Return [X, Y] of the center of cell containing provided text 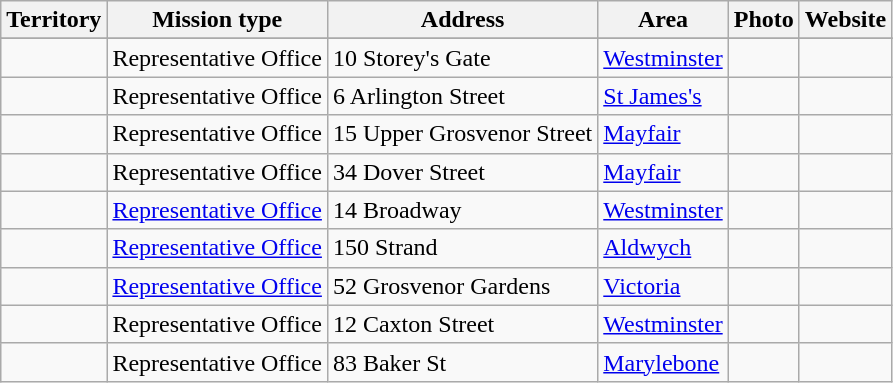
83 Baker St [462, 362]
15 Upper Grosvenor Street [462, 134]
34 Dover Street [462, 172]
10 Storey's Gate [462, 58]
Territory [54, 20]
Mission type [218, 20]
150 Strand [462, 248]
Photo [764, 20]
52 Grosvenor Gardens [462, 286]
Website [845, 20]
Area [663, 20]
Marylebone [663, 362]
12 Caxton Street [462, 324]
Address [462, 20]
14 Broadway [462, 210]
Victoria [663, 286]
Aldwych [663, 248]
6 Arlington Street [462, 96]
St James's [663, 96]
